Output the (X, Y) coordinate of the center of the cell containing the given text.  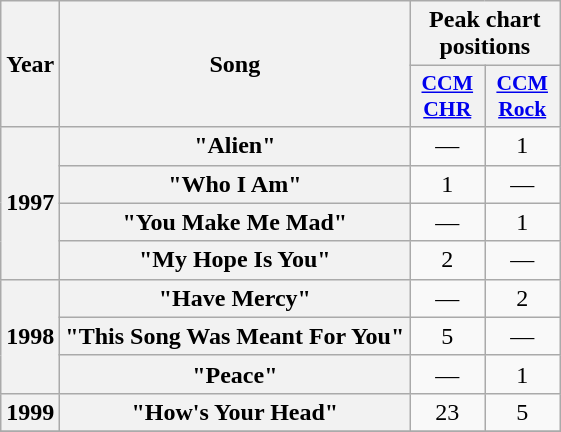
"Who I Am" (235, 184)
Year (30, 64)
"Alien" (235, 146)
Song (235, 64)
Peak chart positions (485, 34)
"Have Mercy" (235, 298)
"This Song Was Meant For You" (235, 336)
"My Hope Is You" (235, 260)
1998 (30, 336)
"Peace" (235, 374)
1999 (30, 412)
CCM CHR (448, 96)
23 (448, 412)
"You Make Me Mad" (235, 222)
"How's Your Head" (235, 412)
CCM Rock (522, 96)
1997 (30, 203)
